Determine the [x, y] coordinate at the center of the cell enclosing the given text.  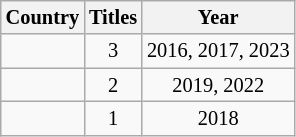
2019, 2022 [218, 85]
1 [113, 118]
Titles [113, 17]
2 [113, 85]
Country [42, 17]
3 [113, 51]
2018 [218, 118]
Year [218, 17]
2016, 2017, 2023 [218, 51]
